Identify which cell holds the provided text, then report its (X, Y) central coordinate. 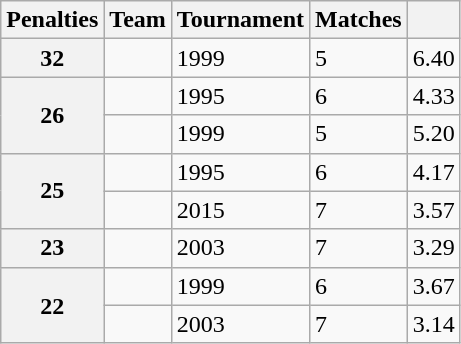
3.29 (434, 248)
25 (52, 191)
2015 (240, 210)
3.14 (434, 324)
6.40 (434, 58)
22 (52, 305)
23 (52, 248)
4.17 (434, 172)
5.20 (434, 134)
3.57 (434, 210)
3.67 (434, 286)
26 (52, 115)
Team (138, 20)
Penalties (52, 20)
4.33 (434, 96)
32 (52, 58)
Tournament (240, 20)
Matches (359, 20)
